Locate the cell with the specified text and output its (X, Y) center coordinate. 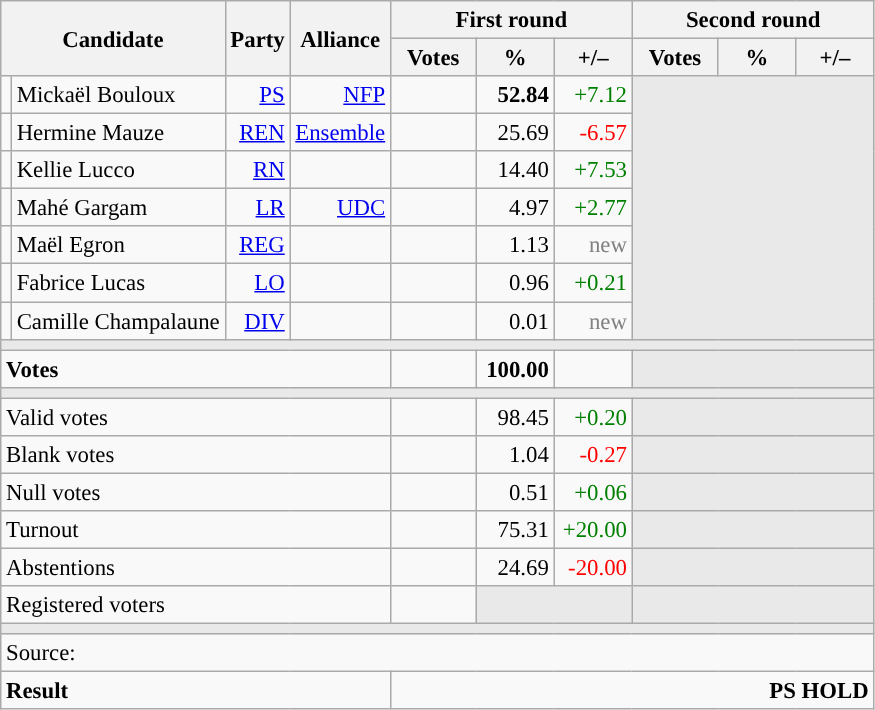
REN (258, 133)
Camille Champalaune (118, 321)
Mahé Gargam (118, 208)
Fabrice Lucas (118, 283)
14.40 (515, 170)
Valid votes (196, 417)
Source: (438, 653)
1.13 (515, 245)
52.84 (515, 95)
NFP (340, 95)
Abstentions (196, 567)
25.69 (515, 133)
First round (511, 20)
1.04 (515, 455)
Registered voters (196, 605)
PS (258, 95)
Party (258, 38)
+7.12 (593, 95)
Ensemble (340, 133)
0.01 (515, 321)
100.00 (515, 369)
Mickaël Bouloux (118, 95)
Candidate (113, 38)
0.96 (515, 283)
+0.20 (593, 417)
-0.27 (593, 455)
Maël Egron (118, 245)
Alliance (340, 38)
Null votes (196, 492)
-20.00 (593, 567)
Turnout (196, 530)
PS HOLD (632, 691)
LO (258, 283)
+20.00 (593, 530)
UDC (340, 208)
+0.21 (593, 283)
Hermine Mauze (118, 133)
0.51 (515, 492)
+0.06 (593, 492)
RN (258, 170)
-6.57 (593, 133)
75.31 (515, 530)
REG (258, 245)
+7.53 (593, 170)
Kellie Lucco (118, 170)
LR (258, 208)
+2.77 (593, 208)
Blank votes (196, 455)
Result (196, 691)
4.97 (515, 208)
Second round (753, 20)
DIV (258, 321)
98.45 (515, 417)
24.69 (515, 567)
